Identify which cell holds the provided text, then report its (X, Y) central coordinate. 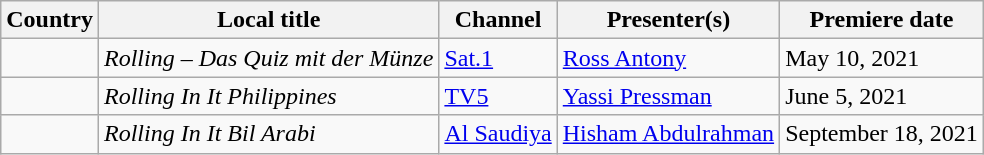
Premiere date (882, 20)
June 5, 2021 (882, 96)
Yassi Pressman (668, 96)
Local title (268, 20)
May 10, 2021 (882, 58)
TV5 (498, 96)
Ross Antony (668, 58)
Hisham Abdulrahman (668, 134)
Sat.1 (498, 58)
Rolling – Das Quiz mit der Münze (268, 58)
Presenter(s) (668, 20)
Rolling In It Bil Arabi (268, 134)
Rolling In It Philippines (268, 96)
Al Saudiya (498, 134)
Channel (498, 20)
Country (50, 20)
September 18, 2021 (882, 134)
